Find where the given text appears and provide that cell's center as [x, y] coordinate. 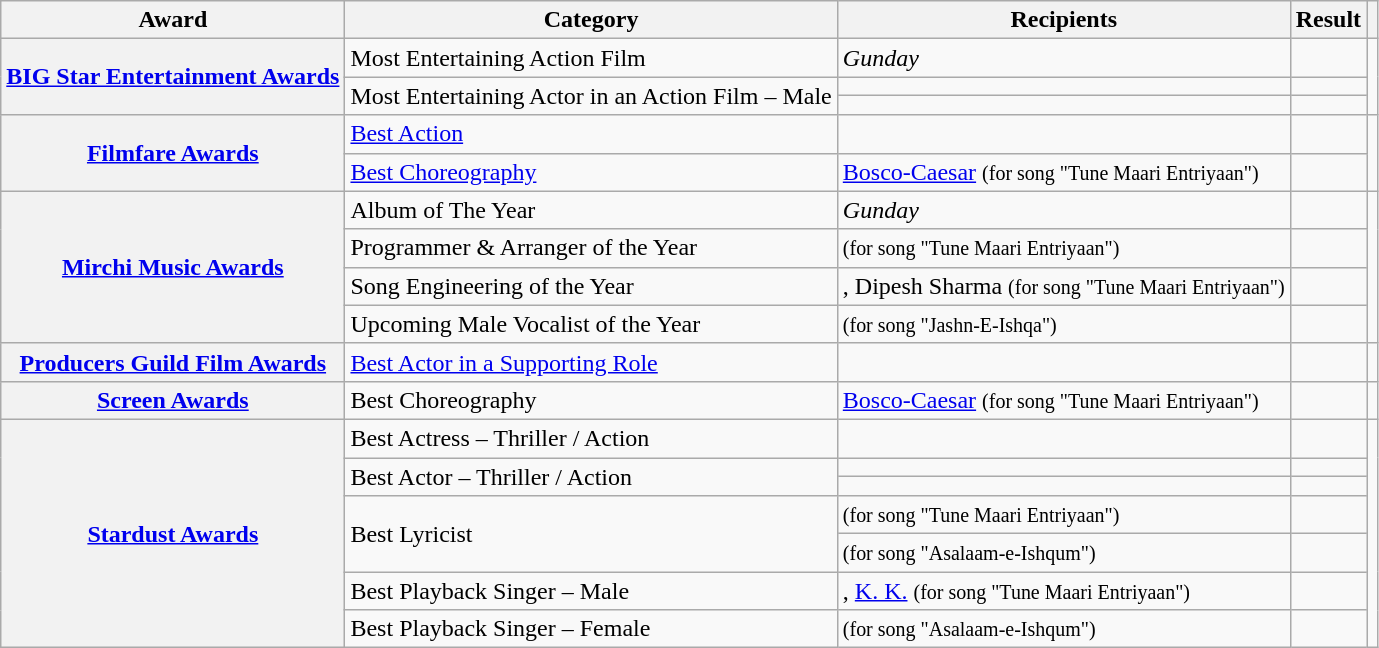
Recipients [1064, 20]
Producers Guild Film Awards [173, 362]
BIG Star Entertainment Awards [173, 77]
Stardust Awards [173, 533]
Filmfare Awards [173, 153]
Category [591, 20]
Result [1328, 20]
Best Action [591, 134]
Mirchi Music Awards [173, 267]
Upcoming Male Vocalist of the Year [591, 324]
Best Playback Singer – Female [591, 629]
, K. K. (for song "Tune Maari Entriyaan") [1064, 591]
Best Actress – Thriller / Action [591, 438]
Programmer & Arranger of the Year [591, 248]
Most Entertaining Action Film [591, 58]
Best Lyricist [591, 534]
Best Actor – Thriller / Action [591, 477]
Most Entertaining Actor in an Action Film – Male [591, 96]
Best Playback Singer – Male [591, 591]
Song Engineering of the Year [591, 286]
Best Actor in a Supporting Role [591, 362]
(for song "Jashn-E-Ishqa") [1064, 324]
Album of The Year [591, 210]
, Dipesh Sharma (for song "Tune Maari Entriyaan") [1064, 286]
Screen Awards [173, 400]
Award [173, 20]
